From the cell containing the given text, extract its center point as [X, Y] coordinate. 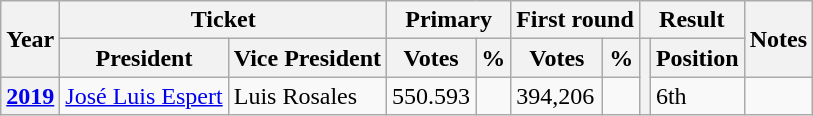
Ticket [224, 20]
6th [697, 96]
Position [697, 58]
Notes [778, 39]
Luis Rosales [307, 96]
José Luis Espert [144, 96]
Year [30, 39]
President [144, 58]
Primary [449, 20]
First round [576, 20]
394,206 [557, 96]
550.593 [432, 96]
2019 [30, 96]
Result [692, 20]
Vice President [307, 58]
